From the cell containing the given text, extract its center point as [x, y] coordinate. 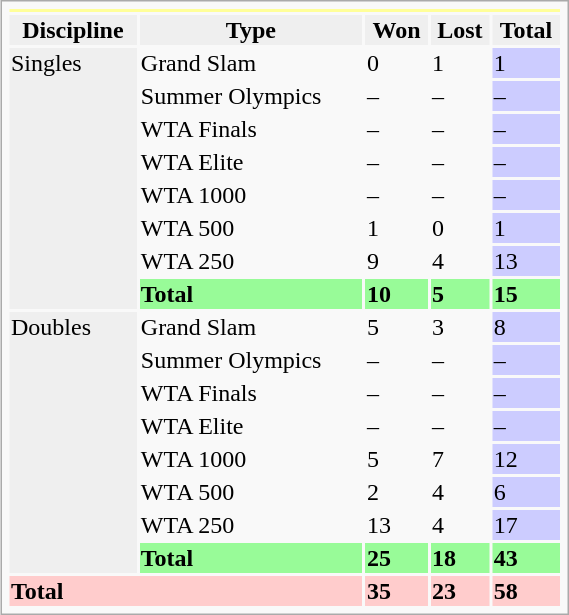
Type [250, 30]
25 [396, 558]
3 [460, 327]
Won [396, 30]
58 [526, 591]
6 [526, 492]
35 [396, 591]
2 [396, 492]
Lost [460, 30]
8 [526, 327]
Singles [74, 178]
Discipline [74, 30]
12 [526, 459]
17 [526, 525]
23 [460, 591]
18 [460, 558]
10 [396, 294]
15 [526, 294]
7 [460, 459]
9 [396, 261]
Doubles [74, 442]
43 [526, 558]
